Identify which cell holds the provided text, then report its (X, Y) central coordinate. 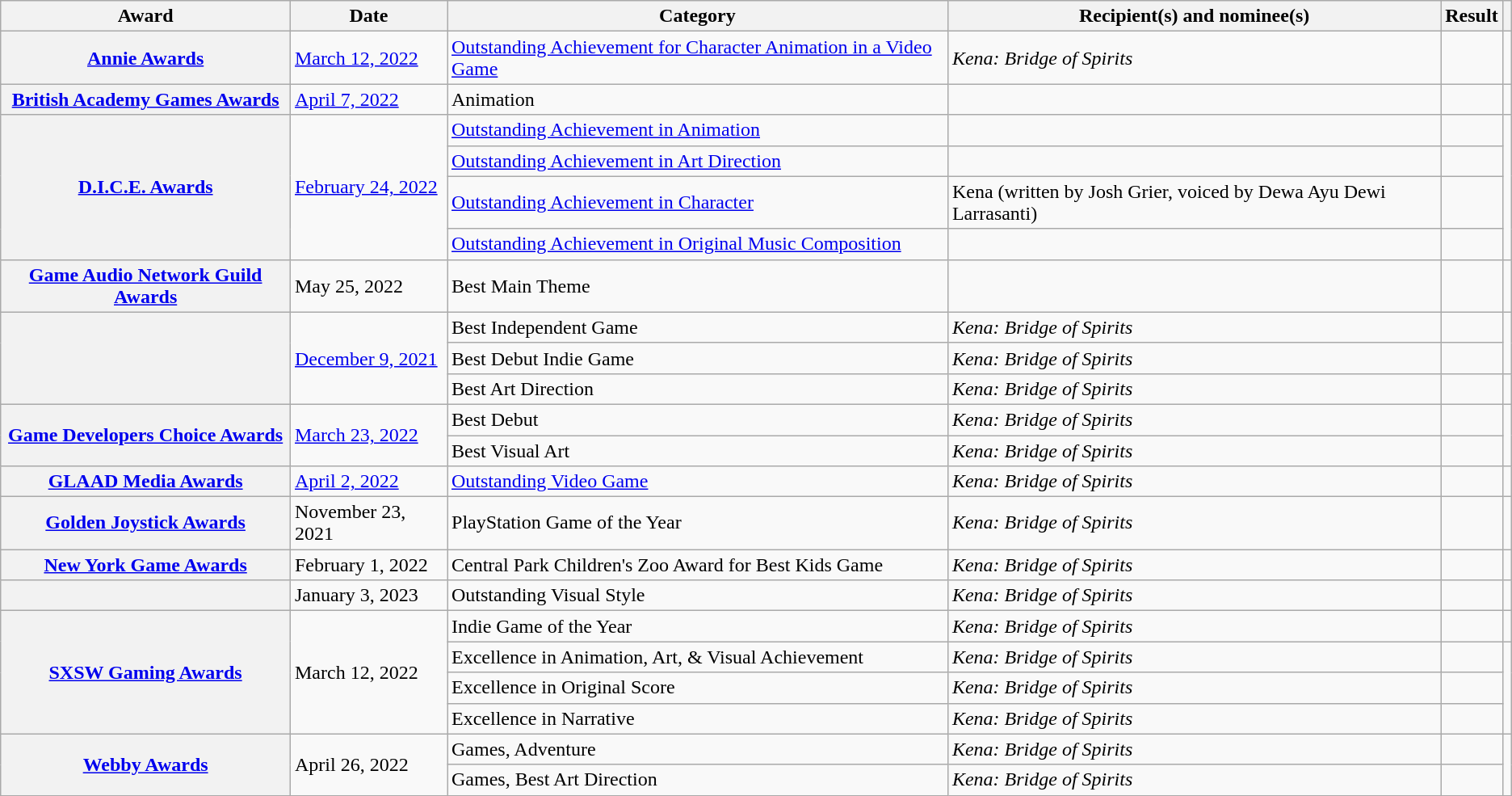
Game Developers Choice Awards (145, 435)
Category (698, 16)
Outstanding Video Game (698, 482)
GLAAD Media Awards (145, 482)
December 9, 2021 (368, 358)
D.I.C.E. Awards (145, 187)
Games, Adventure (698, 749)
Kena (written by Josh Grier, voiced by Dewa Ayu Dewi Larrasanti) (1194, 202)
Outstanding Achievement in Original Music Composition (698, 244)
February 1, 2022 (368, 565)
Annie Awards (145, 58)
Excellence in Animation, Art, & Visual Achievement (698, 657)
Result (1472, 16)
Outstanding Achievement for Character Animation in a Video Game (698, 58)
Best Main Theme (698, 286)
January 3, 2023 (368, 596)
Outstanding Visual Style (698, 596)
Game Audio Network Guild Awards (145, 286)
Outstanding Achievement in Art Direction (698, 161)
Award (145, 16)
Excellence in Narrative (698, 718)
PlayStation Game of the Year (698, 524)
Date (368, 16)
April 26, 2022 (368, 764)
Outstanding Achievement in Animation (698, 130)
Best Independent Game (698, 327)
April 7, 2022 (368, 99)
Outstanding Achievement in Character (698, 202)
March 23, 2022 (368, 435)
Excellence in Original Score (698, 688)
Recipient(s) and nominee(s) (1194, 16)
May 25, 2022 (368, 286)
Best Visual Art (698, 450)
Best Art Direction (698, 389)
New York Game Awards (145, 565)
Golden Joystick Awards (145, 524)
Animation (698, 99)
Central Park Children's Zoo Award for Best Kids Game (698, 565)
February 24, 2022 (368, 187)
Webby Awards (145, 764)
Games, Best Art Direction (698, 780)
British Academy Games Awards (145, 99)
Indie Game of the Year (698, 626)
SXSW Gaming Awards (145, 672)
Best Debut Indie Game (698, 358)
Best Debut (698, 419)
November 23, 2021 (368, 524)
April 2, 2022 (368, 482)
